Return [x, y] of the center of cell containing provided text 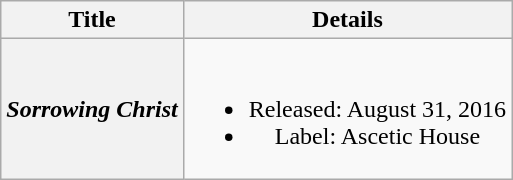
Released: August 31, 2016Label: Ascetic House [347, 109]
Details [347, 20]
Sorrowing Christ [92, 109]
Title [92, 20]
